Determine the (x, y) coordinate at the center of the cell enclosing the given text.  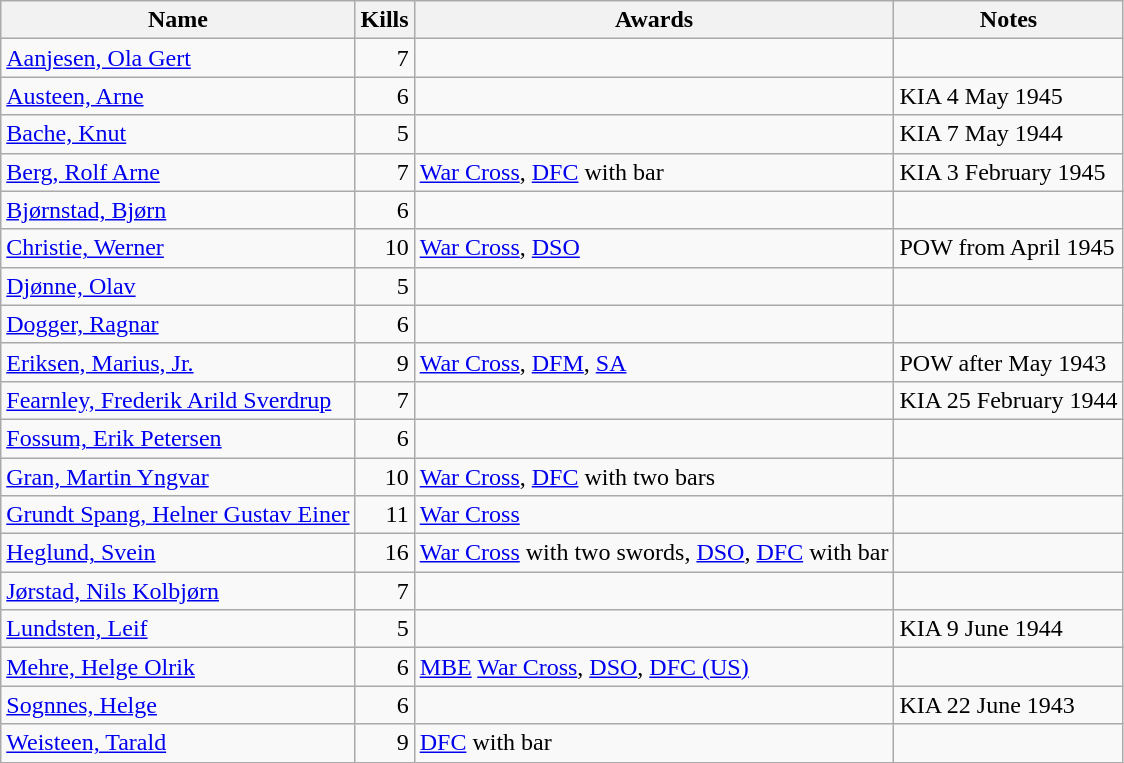
War Cross (654, 515)
Weisteen, Tarald (178, 743)
11 (384, 515)
KIA 9 June 1944 (1008, 629)
POW after May 1943 (1008, 362)
KIA 4 May 1945 (1008, 96)
Jørstad, Nils Kolbjørn (178, 591)
DFC with bar (654, 743)
Eriksen, Marius, Jr. (178, 362)
Christie, Werner (178, 248)
Fearnley, Frederik Arild Sverdrup (178, 400)
Awards (654, 20)
MBE War Cross, DSO, DFC (US) (654, 667)
Austeen, Arne (178, 96)
Mehre, Helge Olrik (178, 667)
Grundt Spang, Helner Gustav Einer (178, 515)
War Cross, DFC with bar (654, 172)
Lundsten, Leif (178, 629)
KIA 7 May 1944 (1008, 134)
War Cross with two swords, DSO, DFC with bar (654, 553)
Bache, Knut (178, 134)
Name (178, 20)
POW from April 1945 (1008, 248)
Djønne, Olav (178, 286)
Bjørnstad, Bjørn (178, 210)
Berg, Rolf Arne (178, 172)
KIA 25 February 1944 (1008, 400)
KIA 3 February 1945 (1008, 172)
War Cross, DFC with two bars (654, 477)
Fossum, Erik Petersen (178, 438)
Aanjesen, Ola Gert (178, 58)
Kills (384, 20)
16 (384, 553)
KIA 22 June 1943 (1008, 705)
War Cross, DSO (654, 248)
Dogger, Ragnar (178, 324)
Heglund, Svein (178, 553)
War Cross, DFM, SA (654, 362)
Sognnes, Helge (178, 705)
Gran, Martin Yngvar (178, 477)
Notes (1008, 20)
